For the text-containing cell, return its midpoint in (X, Y) coordinate format. 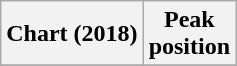
Chart (2018) (72, 34)
Peakposition (189, 34)
